Return [x, y] of the center of cell containing provided text 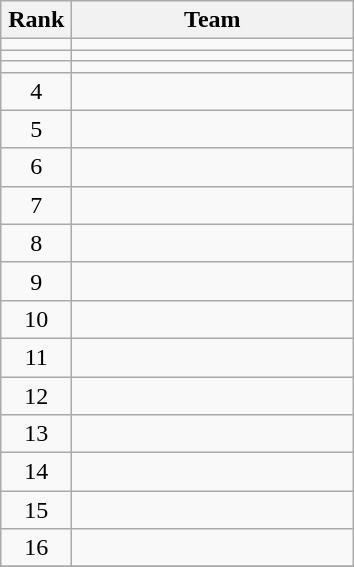
Team [212, 20]
9 [36, 281]
10 [36, 319]
5 [36, 129]
12 [36, 395]
16 [36, 548]
13 [36, 434]
Rank [36, 20]
4 [36, 91]
8 [36, 243]
11 [36, 357]
7 [36, 205]
15 [36, 510]
14 [36, 472]
6 [36, 167]
